Find where the given text appears and provide that cell's center as [x, y] coordinate. 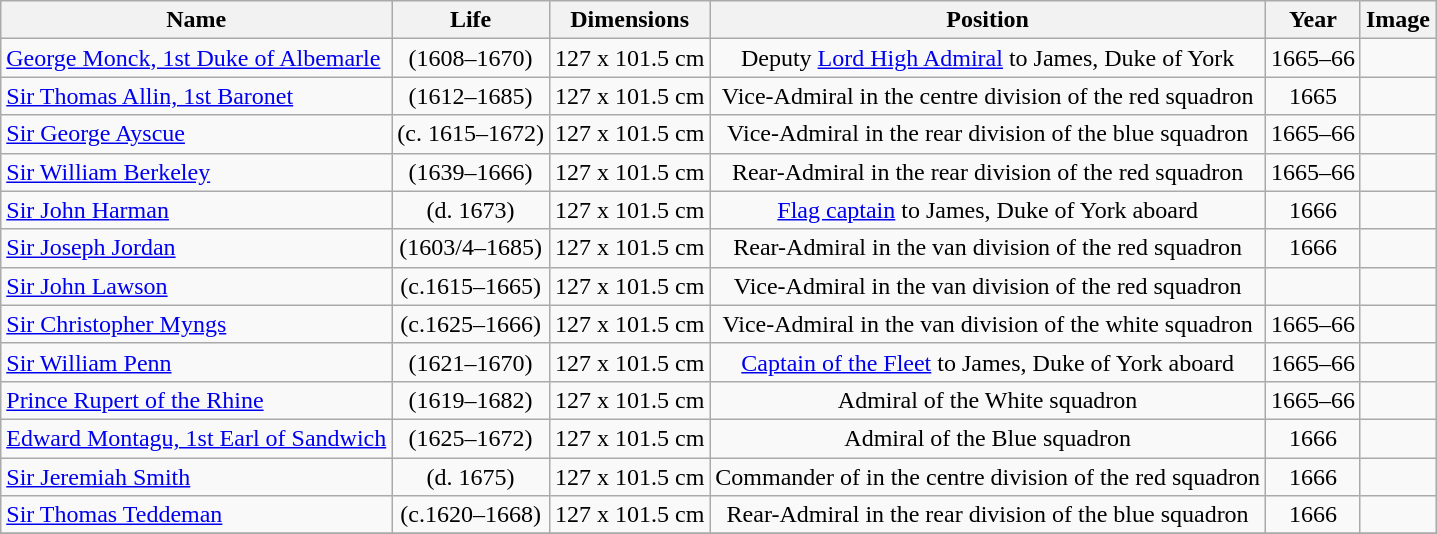
Sir Jeremiah Smith [196, 477]
Sir Joseph Jordan [196, 248]
Rear-Admiral in the rear division of the blue squadron [988, 515]
Admiral of the Blue squadron [988, 438]
Life [471, 20]
Sir John Harman [196, 210]
Deputy Lord High Admiral to James, Duke of York [988, 58]
1665 [1312, 96]
(c.1615–1665) [471, 286]
Flag captain to James, Duke of York aboard [988, 210]
(1612–1685) [471, 96]
Admiral of the White squadron [988, 400]
Vice-Admiral in the van division of the red squadron [988, 286]
(1603/4–1685) [471, 248]
Sir John Lawson [196, 286]
Edward Montagu, 1st Earl of Sandwich [196, 438]
Prince Rupert of the Rhine [196, 400]
Rear-Admiral in the van division of the red squadron [988, 248]
(c.1625–1666) [471, 324]
(1619–1682) [471, 400]
Sir William Penn [196, 362]
(1625–1672) [471, 438]
George Monck, 1st Duke of Albemarle [196, 58]
(1639–1666) [471, 172]
(1621–1670) [471, 362]
Vice-Admiral in the centre division of the red squadron [988, 96]
Sir William Berkeley [196, 172]
(1608–1670) [471, 58]
Position [988, 20]
Image [1398, 20]
(c.1620–1668) [471, 515]
Name [196, 20]
Sir Christopher Myngs [196, 324]
Commander of in the centre division of the red squadron [988, 477]
Year [1312, 20]
(d. 1673) [471, 210]
Sir George Ayscue [196, 134]
Rear-Admiral in the rear division of the red squadron [988, 172]
Sir Thomas Allin, 1st Baronet [196, 96]
(d. 1675) [471, 477]
Sir Thomas Teddeman [196, 515]
Dimensions [629, 20]
Captain of the Fleet to James, Duke of York aboard [988, 362]
Vice-Admiral in the van division of the white squadron [988, 324]
Vice-Admiral in the rear division of the blue squadron [988, 134]
(c. 1615–1672) [471, 134]
